Capture the cell that displays the provided text and extract its (X, Y) central coordinate. 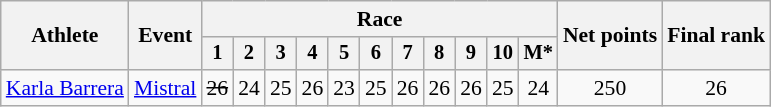
7 (408, 54)
8 (439, 54)
10 (503, 54)
6 (376, 54)
250 (610, 88)
2 (249, 54)
Athlete (65, 36)
Final rank (716, 36)
Race (379, 19)
Event (165, 36)
Karla Barrera (65, 88)
M* (538, 54)
3 (281, 54)
Net points (610, 36)
4 (313, 54)
5 (344, 54)
1 (217, 54)
23 (344, 88)
Mistral (165, 88)
9 (471, 54)
